Return (X, Y) of the center of cell containing provided text 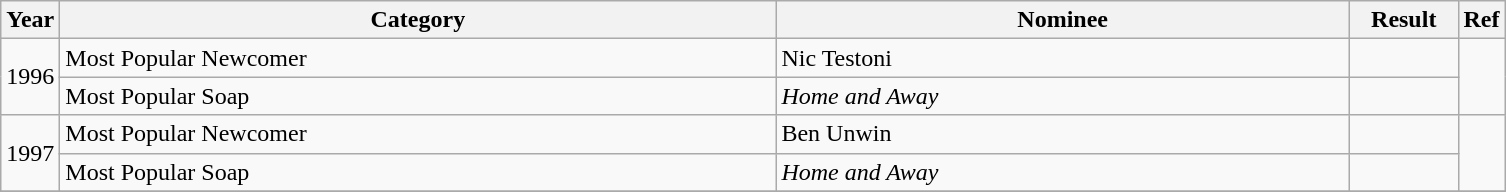
Category (418, 20)
Ben Unwin (1063, 134)
1996 (30, 77)
1997 (30, 153)
Nic Testoni (1063, 58)
Result (1404, 20)
Ref (1482, 20)
Nominee (1063, 20)
Year (30, 20)
